Identify which cell holds the provided text, then report its [x, y] central coordinate. 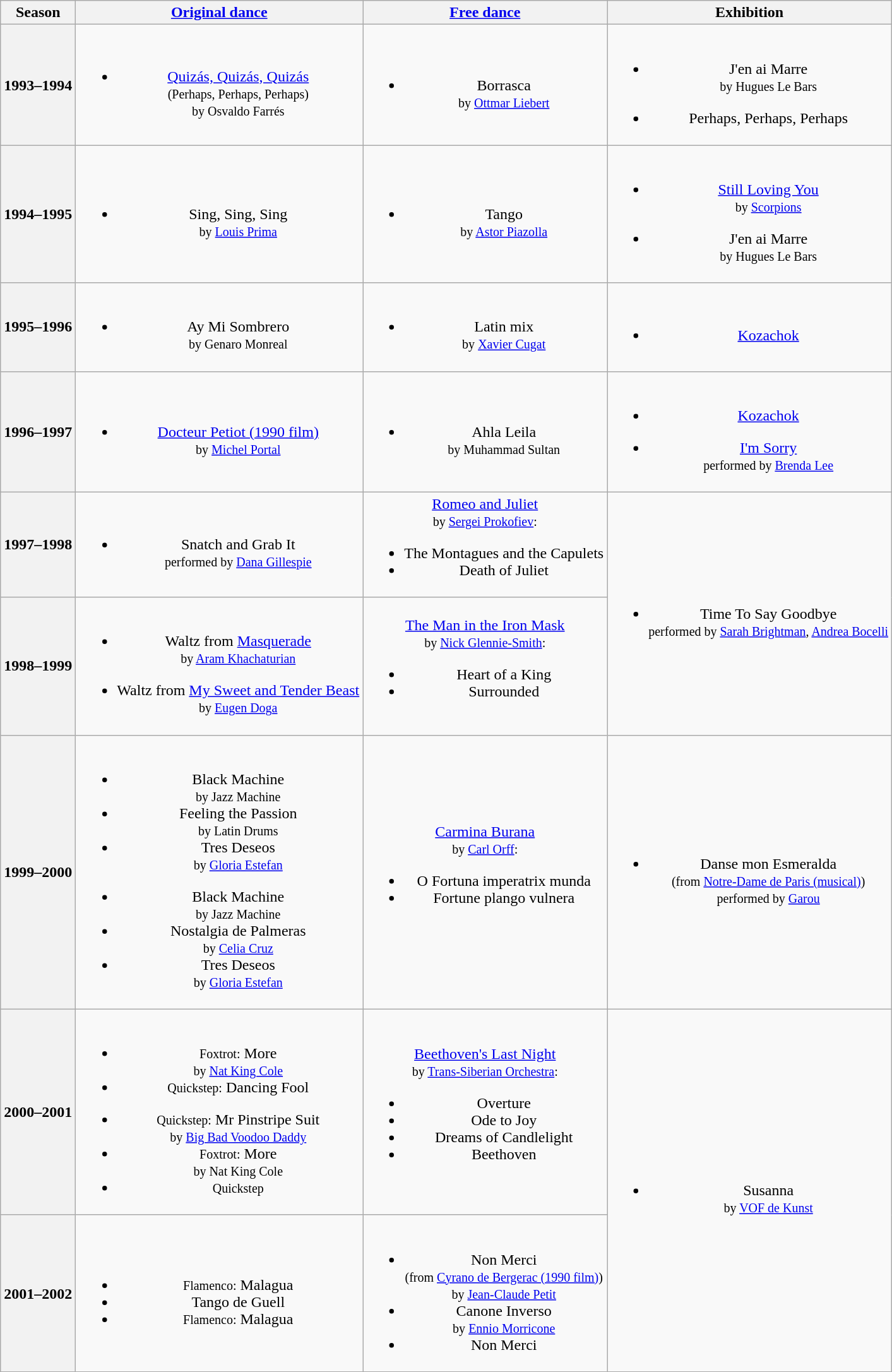
1993–1994 [38, 85]
J'en ai Marre by Hugues Le Bars Perhaps, Perhaps, Perhaps [750, 85]
Original dance [220, 13]
1999–2000 [38, 872]
Carmina Burana by Carl Orff: O Fortuna imperatrix mundaFortune plango vulnera [485, 872]
Foxtrot: More by Nat King Cole Quickstep: Dancing FoolQuickstep: Mr Pinstripe Suit by Big Bad Voodoo Daddy Foxtrot: More by Nat King Cole Quickstep [220, 1112]
Still Loving You by Scorpions J'en ai Marre by Hugues Le Bars [750, 214]
2000–2001 [38, 1112]
Flamenco: MalaguaTango de GuellFlamenco: Malagua [220, 1293]
Waltz from Masquerade by Aram Khachaturian Waltz from My Sweet and Tender Beast by Eugen Doga [220, 666]
The Man in the Iron Mask by Nick Glennie-Smith: Heart of a KingSurrounded [485, 666]
1994–1995 [38, 214]
Susanna by VOF de Kunst [750, 1190]
KozachokI'm Sorry performed by Brenda Lee [750, 432]
Time To Say Goodbye performed by Sarah Brightman, Andrea Bocelli [750, 614]
2001–2002 [38, 1293]
Sing, Sing, Sing by Louis Prima [220, 214]
Ay Mi Sombrero by Genaro Monreal [220, 327]
Ahla Leila by Muhammad Sultan [485, 432]
Non Merci (from Cyrano de Bergerac (1990 film)) by Jean-Claude Petit Canone Inverso by Ennio Morricone Non Merci [485, 1293]
Borrasca by Ottmar Liebert [485, 85]
Exhibition [750, 13]
Season [38, 13]
Danse mon Esmeralda (from Notre-Dame de Paris (musical)) performed by Garou [750, 872]
Free dance [485, 13]
1998–1999 [38, 666]
Tango by Astor Piazolla [485, 214]
Kozachok [750, 327]
Beethoven's Last Night by Trans-Siberian Orchestra: OvertureOde to JoyDreams of CandlelightBeethoven [485, 1112]
1996–1997 [38, 432]
Docteur Petiot (1990 film) by Michel Portal [220, 432]
Quizás, Quizás, Quizás (Perhaps, Perhaps, Perhaps) by Osvaldo Farrés [220, 85]
Latin mix by Xavier Cugat [485, 327]
1997–1998 [38, 544]
Snatch and Grab It performed by Dana Gillespie [220, 544]
1995–1996 [38, 327]
Romeo and Juliet by Sergei Prokofiev: The Montagues and the CapuletsDeath of Juliet [485, 544]
